Locate the cell with the specified text and output its [X, Y] center coordinate. 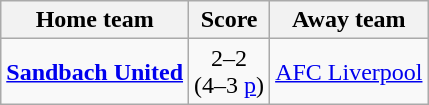
2–2(4–3 p) [230, 72]
Score [230, 20]
Home team [95, 20]
Away team [349, 20]
Sandbach United [95, 72]
AFC Liverpool [349, 72]
